For the text-containing cell, return its midpoint in [x, y] coordinate format. 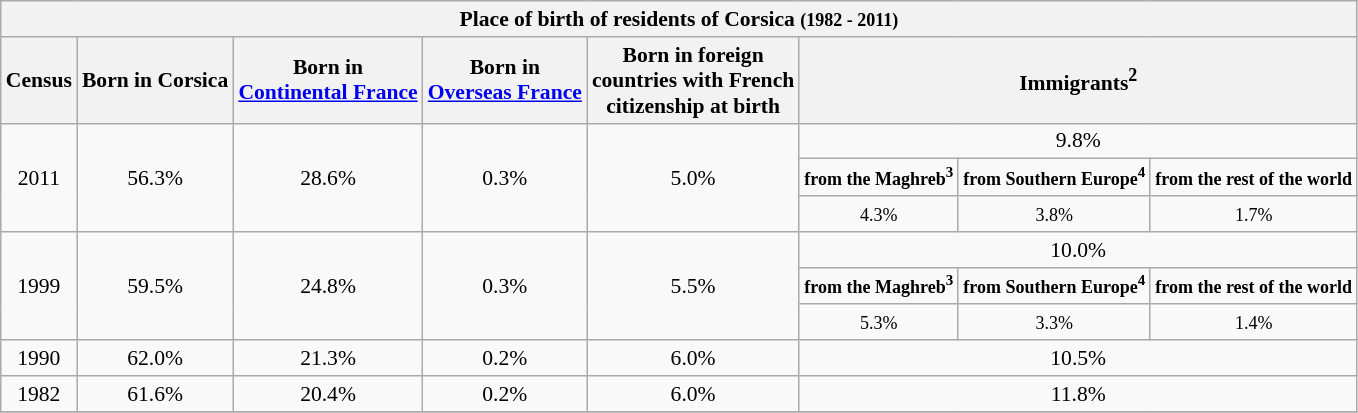
Born inContinental France [328, 80]
59.5% [155, 286]
1990 [39, 358]
Born in Corsica [155, 80]
61.6% [155, 394]
Born inOverseas France [505, 80]
4.3% [878, 214]
56.3% [155, 177]
Born in foreigncountries with Frenchcitizenship at birth [693, 80]
3.3% [1054, 323]
28.6% [328, 177]
1999 [39, 286]
24.8% [328, 286]
10.5% [1078, 358]
1.7% [1254, 214]
9.8% [1078, 141]
5.3% [878, 323]
1982 [39, 394]
3.8% [1054, 214]
11.8% [1078, 394]
10.0% [1078, 250]
1.4% [1254, 323]
Place of birth of residents of Corsica (1982 - 2011) [679, 19]
21.3% [328, 358]
5.5% [693, 286]
2011 [39, 177]
Immigrants2 [1078, 80]
5.0% [693, 177]
20.4% [328, 394]
Census [39, 80]
62.0% [155, 358]
